Find where the given text appears and provide that cell's center as (X, Y) coordinate. 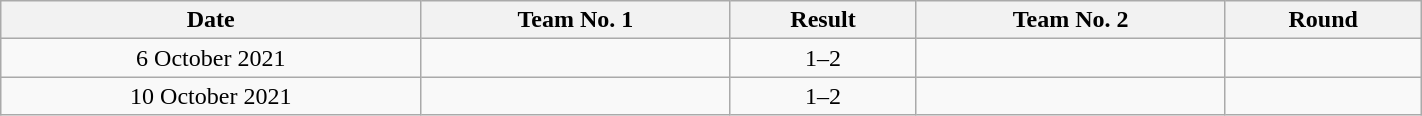
Team No. 1 (576, 20)
Date (211, 20)
Result (823, 20)
6 October 2021 (211, 58)
10 October 2021 (211, 96)
Round (1323, 20)
Team No. 2 (1070, 20)
